Detect which cell encompasses the target text, then output its [X, Y] center coordinate. 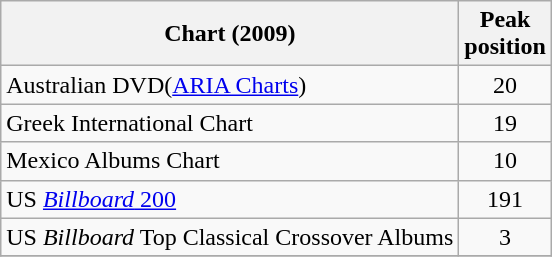
Australian DVD(ARIA Charts) [230, 85]
191 [505, 199]
20 [505, 85]
Chart (2009) [230, 34]
US Billboard Top Classical Crossover Albums [230, 237]
Peakposition [505, 34]
Greek International Chart [230, 123]
10 [505, 161]
US Billboard 200 [230, 199]
3 [505, 237]
19 [505, 123]
Mexico Albums Chart [230, 161]
